For the text-containing cell, return its midpoint in (x, y) coordinate format. 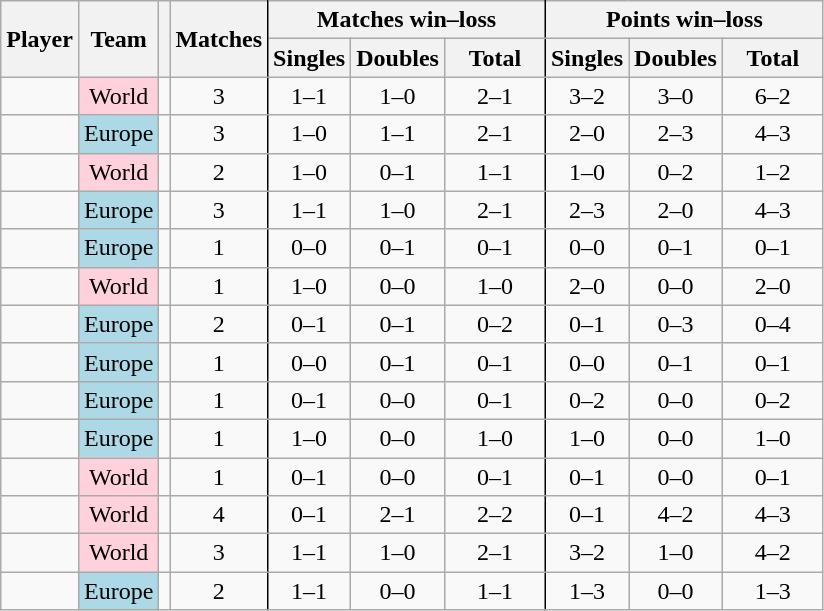
3–0 (676, 96)
0–3 (676, 324)
Matches win–loss (407, 20)
Team (118, 39)
0–4 (772, 324)
1–2 (772, 172)
6–2 (772, 96)
Matches (219, 39)
Points win–loss (684, 20)
2–2 (494, 515)
4 (219, 515)
Player (40, 39)
